Provide the (x, y) coordinate of the cell's center where the given text is located.  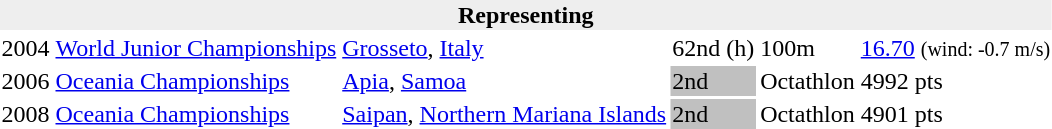
Grosseto, Italy (504, 48)
Representing (526, 15)
4992 pts (955, 81)
100m (808, 48)
Apia, Samoa (504, 81)
2008 (26, 114)
Saipan, Northern Mariana Islands (504, 114)
4901 pts (955, 114)
World Junior Championships (196, 48)
62nd (h) (714, 48)
2006 (26, 81)
2004 (26, 48)
16.70 (wind: -0.7 m/s) (955, 48)
